From the cell containing the given text, extract its center point as (x, y) coordinate. 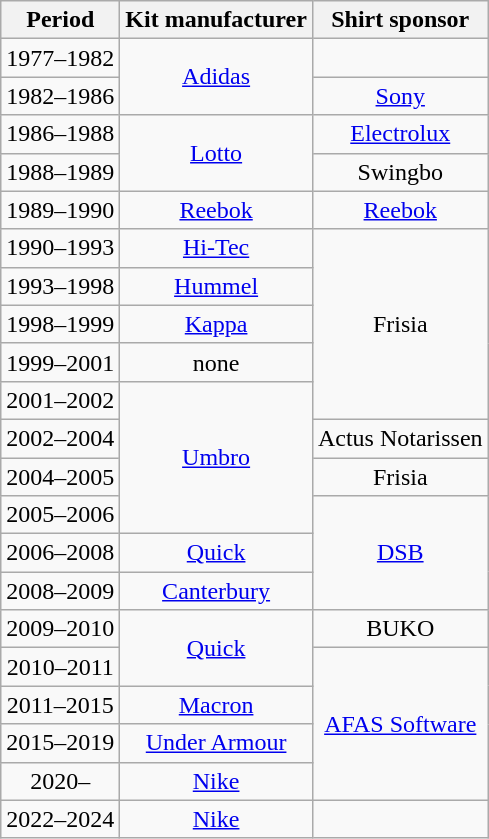
none (216, 362)
2011–2015 (60, 705)
2005–2006 (60, 515)
Hi-Tec (216, 248)
Period (60, 20)
2006–2008 (60, 553)
Adidas (216, 77)
Umbro (216, 457)
1977–1982 (60, 58)
Lotto (216, 153)
1999–2001 (60, 362)
Kit manufacturer (216, 20)
2010–2011 (60, 667)
2015–2019 (60, 743)
Swingbo (400, 172)
Electrolux (400, 134)
1986–1988 (60, 134)
AFAS Software (400, 724)
Actus Notarissen (400, 438)
BUKO (400, 629)
2001–2002 (60, 400)
Kappa (216, 324)
Under Armour (216, 743)
1982–1986 (60, 96)
2020– (60, 781)
Hummel (216, 286)
2009–2010 (60, 629)
Canterbury (216, 591)
1989–1990 (60, 210)
Sony (400, 96)
1993–1998 (60, 286)
1988–1989 (60, 172)
2022–2024 (60, 819)
2002–2004 (60, 438)
1990–1993 (60, 248)
DSB (400, 553)
2008–2009 (60, 591)
Macron (216, 705)
1998–1999 (60, 324)
2004–2005 (60, 477)
Shirt sponsor (400, 20)
